Provide the [X, Y] coordinate of the cell's center where the given text is located.  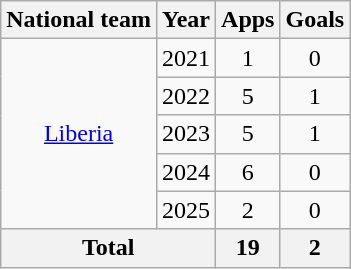
National team [79, 20]
2022 [186, 96]
2025 [186, 210]
2024 [186, 172]
2021 [186, 58]
2023 [186, 134]
Year [186, 20]
19 [248, 248]
Goals [315, 20]
Total [108, 248]
Apps [248, 20]
Liberia [79, 134]
6 [248, 172]
